Locate the cell with the specified text and output its (x, y) center coordinate. 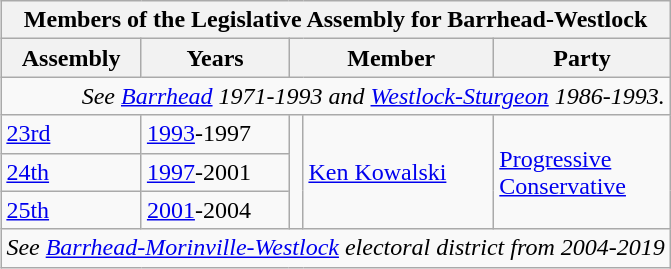
Party (582, 58)
ProgressiveConservative (582, 172)
See Barrhead 1971-1993 and Westlock-Sturgeon 1986-1993. (336, 96)
Ken Kowalski (398, 172)
25th (72, 210)
1997-2001 (214, 172)
Assembly (72, 58)
23rd (72, 134)
Member (392, 58)
2001-2004 (214, 210)
Years (214, 58)
Members of the Legislative Assembly for Barrhead-Westlock (336, 20)
1993-1997 (214, 134)
24th (72, 172)
See Barrhead-Morinville-Westlock electoral district from 2004-2019 (336, 248)
